Capture the cell that displays the provided text and extract its [X, Y] central coordinate. 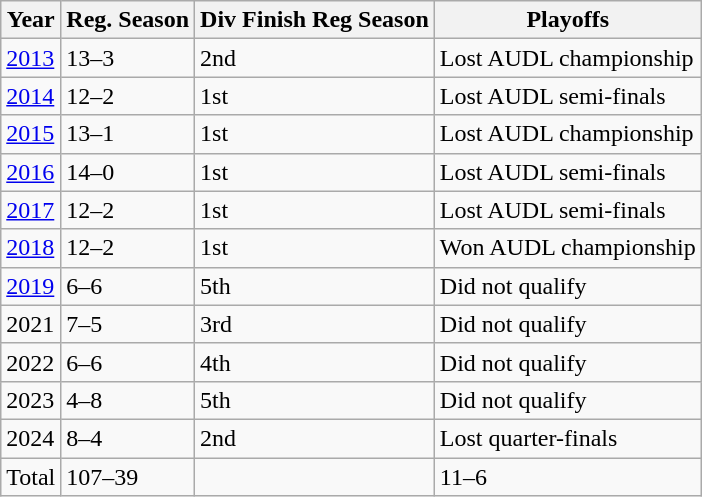
2015 [31, 134]
4–8 [128, 400]
Div Finish Reg Season [315, 20]
11–6 [568, 477]
2019 [31, 286]
4th [315, 362]
Year [31, 20]
3rd [315, 324]
Playoffs [568, 20]
13–3 [128, 58]
Reg. Season [128, 20]
Won AUDL championship [568, 248]
13–1 [128, 134]
2022 [31, 362]
7–5 [128, 324]
Lost quarter-finals [568, 438]
Total [31, 477]
107–39 [128, 477]
2016 [31, 172]
8–4 [128, 438]
2014 [31, 96]
2021 [31, 324]
2013 [31, 58]
14–0 [128, 172]
2023 [31, 400]
2018 [31, 248]
2017 [31, 210]
2024 [31, 438]
